Find where the given text appears and provide that cell's center as [X, Y] coordinate. 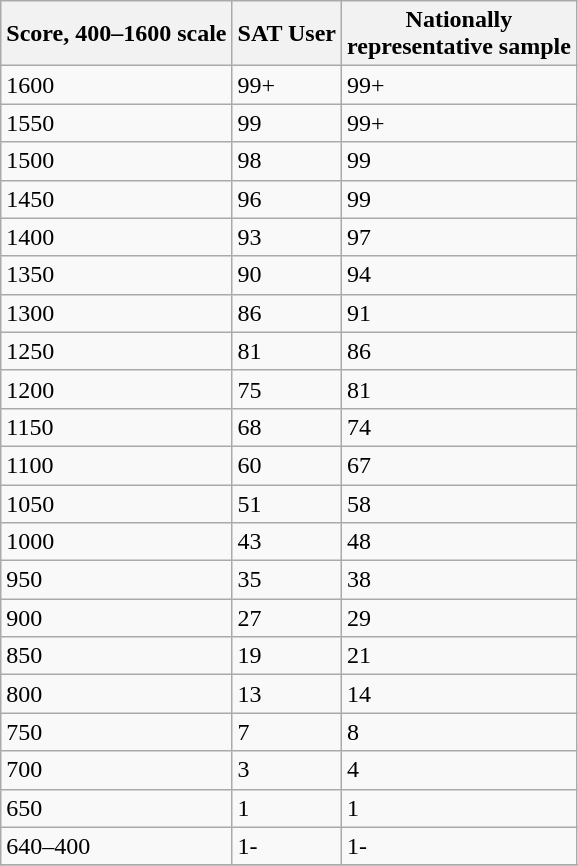
21 [460, 656]
800 [116, 694]
67 [460, 465]
29 [460, 618]
4 [460, 770]
700 [116, 770]
94 [460, 275]
75 [287, 389]
1150 [116, 427]
1400 [116, 237]
SAT User [287, 34]
1600 [116, 85]
19 [287, 656]
900 [116, 618]
640–400 [116, 846]
60 [287, 465]
90 [287, 275]
74 [460, 427]
38 [460, 580]
650 [116, 808]
1050 [116, 503]
68 [287, 427]
1350 [116, 275]
14 [460, 694]
7 [287, 732]
91 [460, 313]
8 [460, 732]
1100 [116, 465]
98 [287, 161]
93 [287, 237]
3 [287, 770]
96 [287, 199]
43 [287, 542]
750 [116, 732]
Nationally representative sample [460, 34]
97 [460, 237]
1500 [116, 161]
Score, 400–1600 scale [116, 34]
58 [460, 503]
1000 [116, 542]
27 [287, 618]
35 [287, 580]
1450 [116, 199]
950 [116, 580]
48 [460, 542]
1550 [116, 123]
1300 [116, 313]
1250 [116, 351]
51 [287, 503]
1200 [116, 389]
850 [116, 656]
13 [287, 694]
